Locate the cell with the specified text and output its (X, Y) center coordinate. 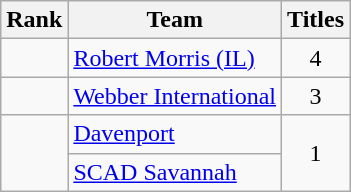
Webber International (175, 96)
Robert Morris (IL) (175, 58)
4 (316, 58)
SCAD Savannah (175, 172)
Team (175, 20)
1 (316, 153)
Davenport (175, 134)
3 (316, 96)
Titles (316, 20)
Rank (34, 20)
